Extract the [x, y] coordinate from the center of the cell holding the provided text.  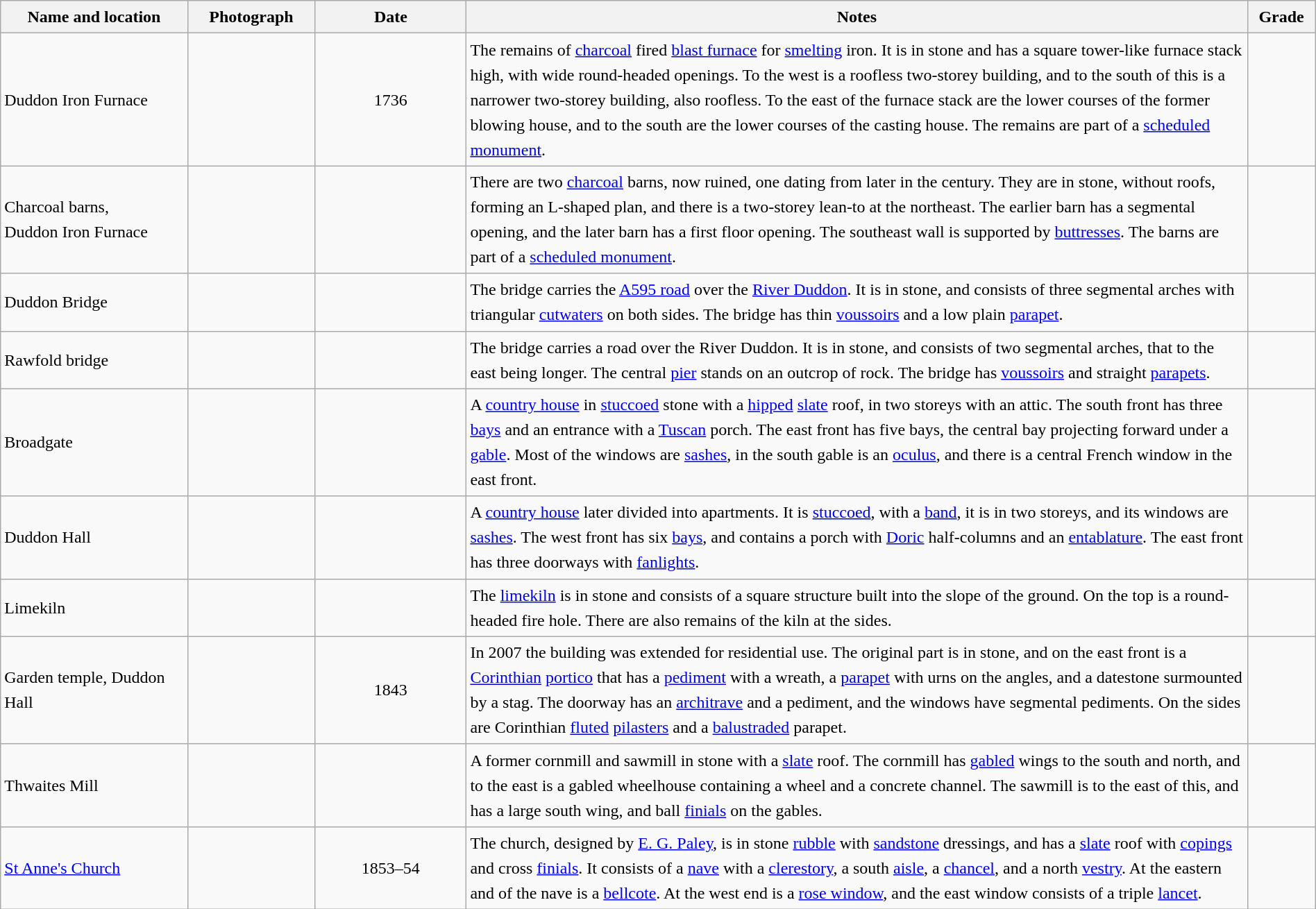
Duddon Bridge [94, 303]
Garden temple, Duddon Hall [94, 690]
1843 [391, 690]
Grade [1281, 17]
1853–54 [391, 867]
St Anne's Church [94, 867]
Thwaites Mill [94, 785]
Photograph [251, 17]
Limekiln [94, 608]
Notes [857, 17]
Broadgate [94, 443]
Name and location [94, 17]
Date [391, 17]
Charcoal barns,Duddon Iron Furnace [94, 219]
Duddon Hall [94, 537]
Duddon Iron Furnace [94, 100]
1736 [391, 100]
Rawfold bridge [94, 359]
